Detect which cell encompasses the target text, then output its (X, Y) center coordinate. 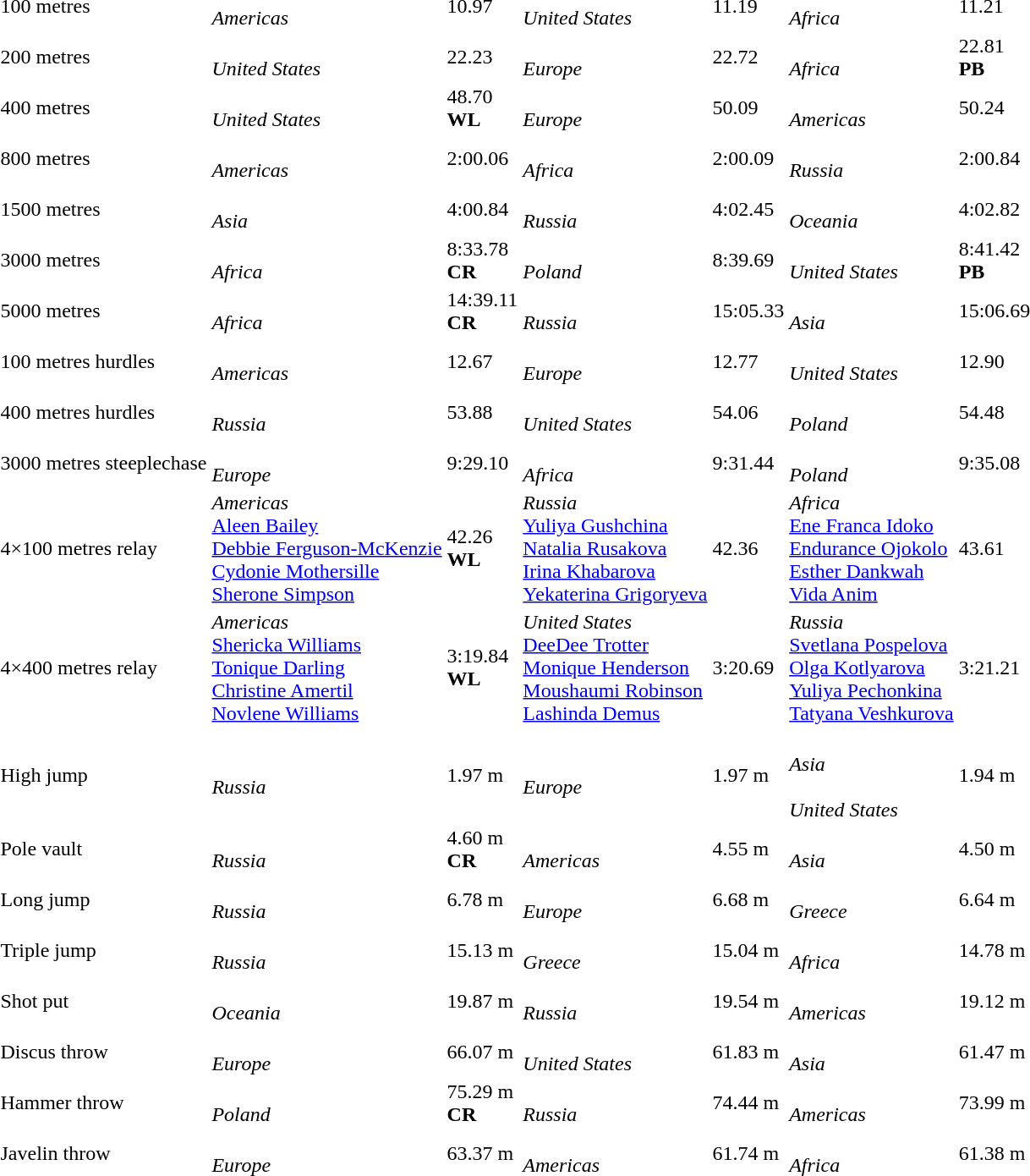
6.68 m (748, 900)
50.09 (748, 108)
4:02.45 (748, 210)
AmericasShericka WilliamsTonique DarlingChristine AmertilNovlene Williams (326, 668)
3:19.84 WL (482, 668)
15.04 m (748, 951)
53.88 (482, 413)
9:29.10 (482, 464)
RussiaYuliya GushchinaNatalia RusakovaIrina KhabarovaYekaterina Grigoryeva (616, 548)
AfricaEne Franca IdokoEndurance OjokoloEsther DankwahVida Anim (871, 548)
United StatesDeeDee TrotterMonique HendersonMoushaumi RobinsonLashinda Demus (616, 668)
3:20.69 (748, 668)
66.07 m (482, 1052)
14:39.11 CR (482, 311)
4.60 m CR (482, 849)
RussiaSvetlana PospelovaOlga KotlyarovaYuliya PechonkinaTatyana Veshkurova (871, 668)
12.77 (748, 362)
6.78 m (482, 900)
AmericasAleen BaileyDebbie Ferguson-McKenzieCydonie MothersilleSherone Simpson (326, 548)
15:05.33 (748, 311)
12.67 (482, 362)
9:31.44 (748, 464)
22.72 (748, 58)
8:33.78 CR (482, 261)
19.87 m (482, 1002)
75.29 m CR (482, 1103)
42.26 WL (482, 548)
4:00.84 (482, 210)
22.23 (482, 58)
8:39.69 (748, 261)
74.44 m (748, 1103)
15.13 m (482, 951)
4.55 m (748, 849)
48.70 WL (482, 108)
42.36 (748, 548)
2:00.09 (748, 159)
2:00.06 (482, 159)
19.54 m (748, 1002)
AsiaUnited States (871, 775)
61.83 m (748, 1052)
54.06 (748, 413)
